For the text-containing cell, return its midpoint in (x, y) coordinate format. 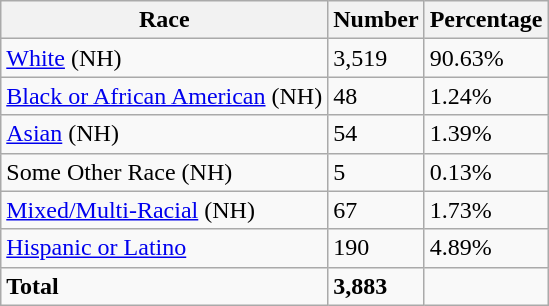
5 (376, 172)
3,883 (376, 286)
190 (376, 248)
Mixed/Multi-Racial (NH) (164, 210)
Hispanic or Latino (164, 248)
Race (164, 20)
Black or African American (NH) (164, 96)
48 (376, 96)
1.73% (486, 210)
67 (376, 210)
54 (376, 134)
Some Other Race (NH) (164, 172)
Total (164, 286)
90.63% (486, 58)
0.13% (486, 172)
White (NH) (164, 58)
1.39% (486, 134)
3,519 (376, 58)
4.89% (486, 248)
1.24% (486, 96)
Number (376, 20)
Percentage (486, 20)
Asian (NH) (164, 134)
